Capture the cell that displays the provided text and extract its (x, y) central coordinate. 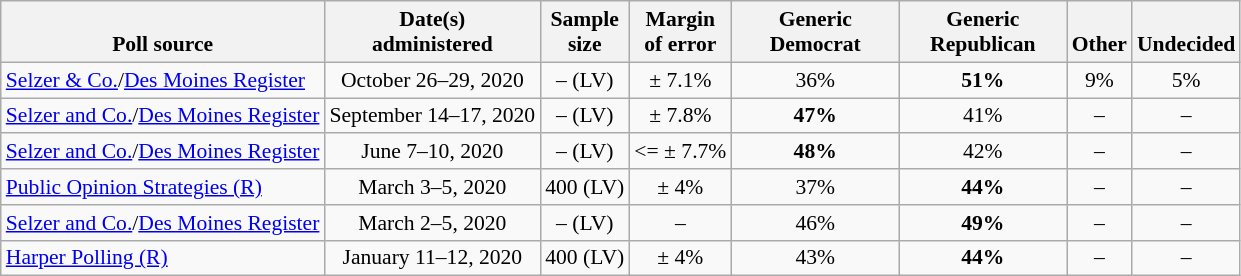
Other (1100, 32)
<= ± 7.7% (680, 152)
46% (815, 223)
GenericDemocrat (815, 32)
41% (983, 116)
Samplesize (584, 32)
43% (815, 258)
47% (815, 116)
± 7.1% (680, 80)
49% (983, 223)
5% (1186, 80)
Date(s)administered (432, 32)
March 2–5, 2020 (432, 223)
Undecided (1186, 32)
Harper Polling (R) (163, 258)
48% (815, 152)
Marginof error (680, 32)
36% (815, 80)
June 7–10, 2020 (432, 152)
9% (1100, 80)
Selzer & Co./Des Moines Register (163, 80)
Public Opinion Strategies (R) (163, 187)
Poll source (163, 32)
37% (815, 187)
March 3–5, 2020 (432, 187)
42% (983, 152)
January 11–12, 2020 (432, 258)
± 7.8% (680, 116)
September 14–17, 2020 (432, 116)
October 26–29, 2020 (432, 80)
51% (983, 80)
GenericRepublican (983, 32)
